From the cell containing the given text, extract its center point as [x, y] coordinate. 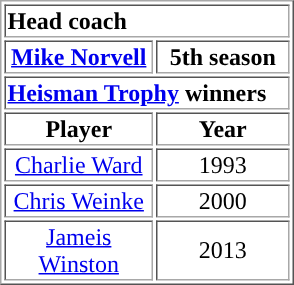
2013 [223, 250]
Mike Norvell [78, 56]
Jameis Winston [78, 250]
Chris Weinke [78, 200]
Head coach [146, 20]
Year [223, 128]
Heisman Trophy winners [146, 92]
2000 [223, 200]
Player [78, 128]
Charlie Ward [78, 164]
5th season [223, 56]
1993 [223, 164]
